Output the [X, Y] coordinate of the center of the cell containing the given text.  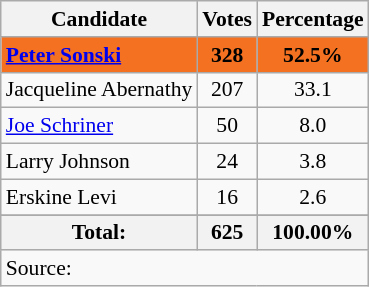
Total: [100, 233]
Votes [227, 19]
Larry Johnson [100, 162]
Joe Schriner [100, 126]
Erskine Levi [100, 197]
24 [227, 162]
207 [227, 90]
33.1 [313, 90]
Jacqueline Abernathy [100, 90]
16 [227, 197]
Peter Sonski [100, 55]
3.8 [313, 162]
Candidate [100, 19]
8.0 [313, 126]
52.5% [313, 55]
328 [227, 55]
625 [227, 233]
2.6 [313, 197]
50 [227, 126]
Source: [185, 269]
Percentage [313, 19]
100.00% [313, 233]
